Capture the cell that displays the provided text and extract its (x, y) central coordinate. 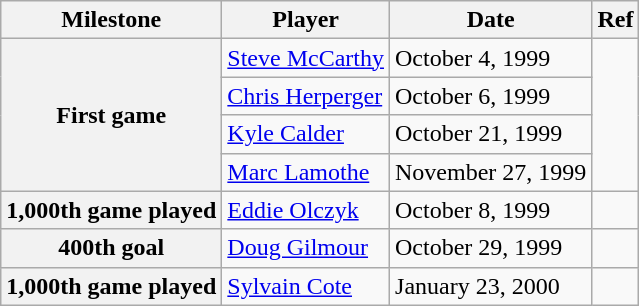
Doug Gilmour (306, 248)
Kyle Calder (306, 134)
Date (491, 20)
First game (112, 115)
January 23, 2000 (491, 286)
Steve McCarthy (306, 58)
Marc Lamothe (306, 172)
Milestone (112, 20)
400th goal (112, 248)
Chris Herperger (306, 96)
Sylvain Cote (306, 286)
November 27, 1999 (491, 172)
October 4, 1999 (491, 58)
October 29, 1999 (491, 248)
October 6, 1999 (491, 96)
October 21, 1999 (491, 134)
Eddie Olczyk (306, 210)
Player (306, 20)
October 8, 1999 (491, 210)
Ref (616, 20)
